Scan for the cell matching the given text and deliver its (X, Y) coordinate at center. 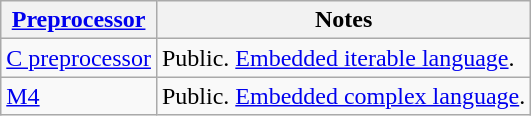
Preprocessor (79, 20)
Public. Embedded iterable language. (343, 58)
Notes (343, 20)
Public. Embedded complex language. (343, 96)
C preprocessor (79, 58)
M4 (79, 96)
